Return (x, y) of the center of cell containing provided text 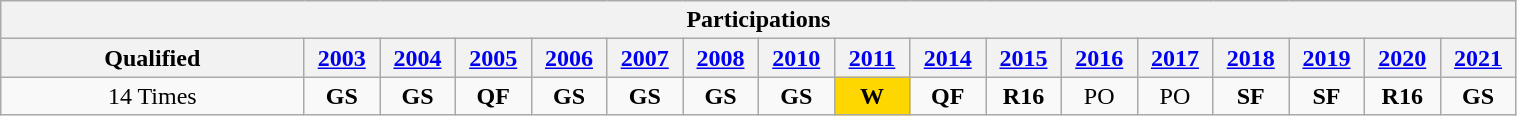
Participations (758, 20)
2021 (1478, 58)
W (872, 96)
2016 (1099, 58)
2010 (796, 58)
14 Times (152, 96)
2015 (1024, 58)
2017 (1175, 58)
2005 (493, 58)
2008 (721, 58)
2019 (1327, 58)
2007 (645, 58)
2014 (948, 58)
2003 (342, 58)
2006 (569, 58)
2018 (1251, 58)
2004 (418, 58)
Qualified (152, 58)
2011 (872, 58)
2020 (1402, 58)
